Detect which cell encompasses the target text, then output its (X, Y) center coordinate. 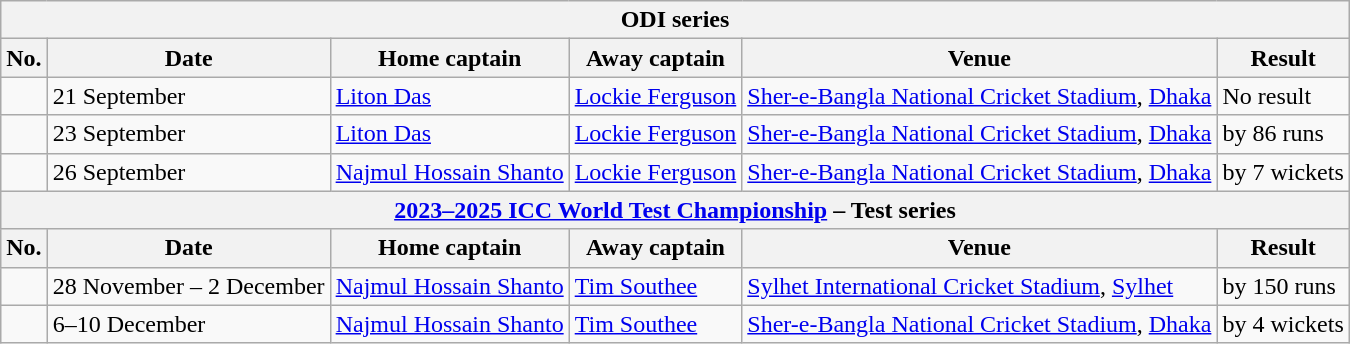
by 4 wickets (1283, 324)
2023–2025 ICC World Test Championship – Test series (676, 210)
21 September (188, 96)
No result (1283, 96)
ODI series (676, 20)
26 September (188, 172)
by 7 wickets (1283, 172)
Sylhet International Cricket Stadium, Sylhet (980, 286)
by 150 runs (1283, 286)
23 September (188, 134)
28 November – 2 December (188, 286)
by 86 runs (1283, 134)
6–10 December (188, 324)
